Determine the (X, Y) coordinate at the center of the cell enclosing the given text.  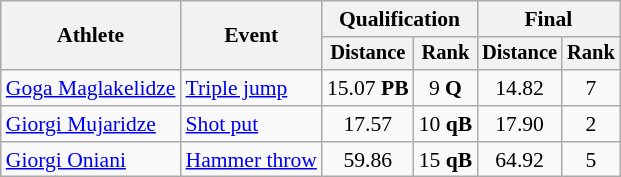
Event (252, 36)
14.82 (520, 88)
Final (548, 19)
Qualification (400, 19)
Triple jump (252, 88)
Goga Maglakelidze (91, 88)
9 Q (446, 88)
2 (591, 124)
10 qB (446, 124)
17.57 (368, 124)
Giorgi Mujaridze (91, 124)
17.90 (520, 124)
Athlete (91, 36)
Shot put (252, 124)
15.07 PB (368, 88)
7 (591, 88)
